Return the [X, Y] coordinate for the center point of the cell that contains the specified text.  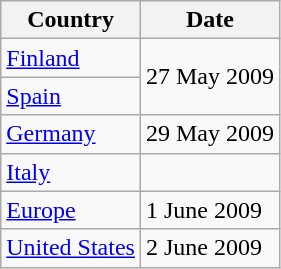
Finland [71, 58]
2 June 2009 [210, 248]
27 May 2009 [210, 77]
Italy [71, 172]
Europe [71, 210]
29 May 2009 [210, 134]
Spain [71, 96]
Date [210, 20]
United States [71, 248]
Country [71, 20]
Germany [71, 134]
1 June 2009 [210, 210]
